Search for the cell housing the specified text and yield its (x, y) center coordinate. 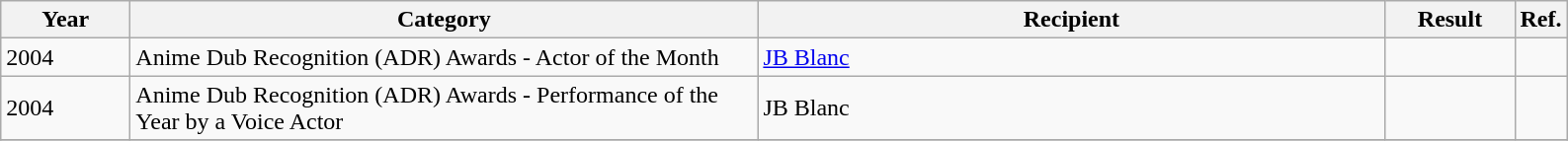
Anime Dub Recognition (ADR) Awards - Actor of the Month (445, 57)
Anime Dub Recognition (ADR) Awards - Performance of the Year by a Voice Actor (445, 108)
Category (445, 20)
Recipient (1071, 20)
Year (65, 20)
Result (1450, 20)
Ref. (1541, 20)
